For the text-containing cell, return its midpoint in (x, y) coordinate format. 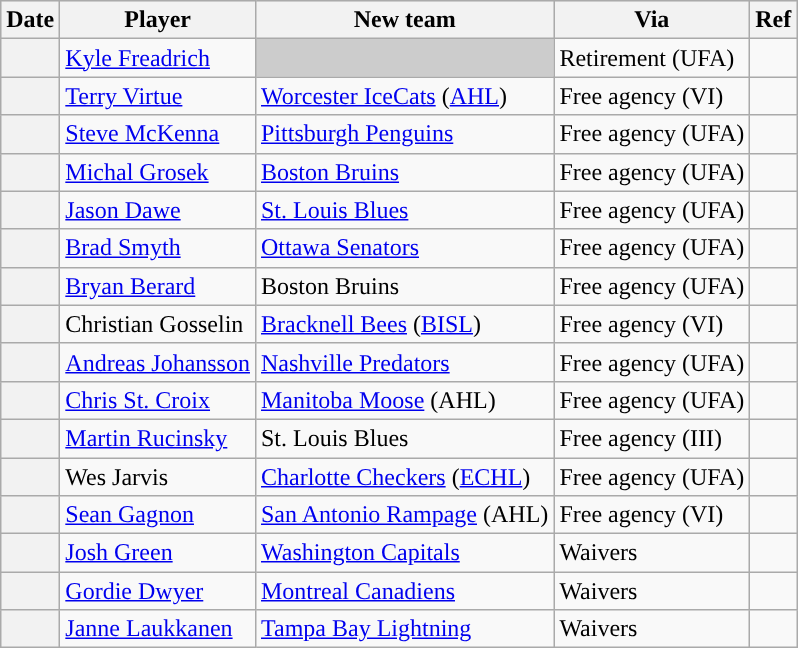
Bracknell Bees (BISL) (404, 324)
Sean Gagnon (158, 515)
Washington Capitals (404, 553)
San Antonio Rampage (AHL) (404, 515)
Retirement (UFA) (652, 58)
Jason Dawe (158, 210)
Free agency (III) (652, 438)
Ottawa Senators (404, 248)
Kyle Freadrich (158, 58)
Martin Rucinsky (158, 438)
Player (158, 20)
Andreas Johansson (158, 362)
Christian Gosselin (158, 324)
Wes Jarvis (158, 477)
New team (404, 20)
Manitoba Moose (AHL) (404, 400)
Pittsburgh Penguins (404, 134)
Bryan Berard (158, 286)
Terry Virtue (158, 96)
Montreal Canadiens (404, 591)
Nashville Predators (404, 362)
Worcester IceCats (AHL) (404, 96)
Date (30, 20)
Chris St. Croix (158, 400)
Ref (774, 20)
Michal Grosek (158, 172)
Steve McKenna (158, 134)
Janne Laukkanen (158, 629)
Brad Smyth (158, 248)
Gordie Dwyer (158, 591)
Tampa Bay Lightning (404, 629)
Josh Green (158, 553)
Via (652, 20)
Charlotte Checkers (ECHL) (404, 477)
